Pinpoint the cell where the given text exists, returning its (X, Y) midpoint coordinate. 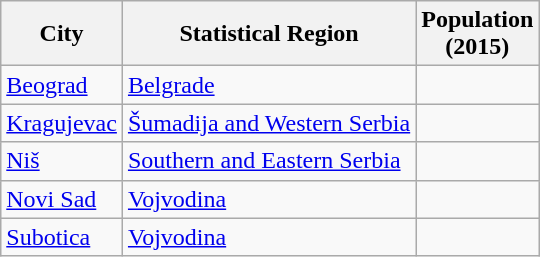
Šumadija and Western Serbia (268, 123)
City (62, 34)
Beograd (62, 85)
Southern and Eastern Serbia (268, 161)
Novi Sad (62, 199)
Belgrade (268, 85)
Subotica (62, 237)
Kragujevac (62, 123)
Statistical Region (268, 34)
Population(2015) (478, 34)
Niš (62, 161)
